From the cell containing the given text, extract its center point as [x, y] coordinate. 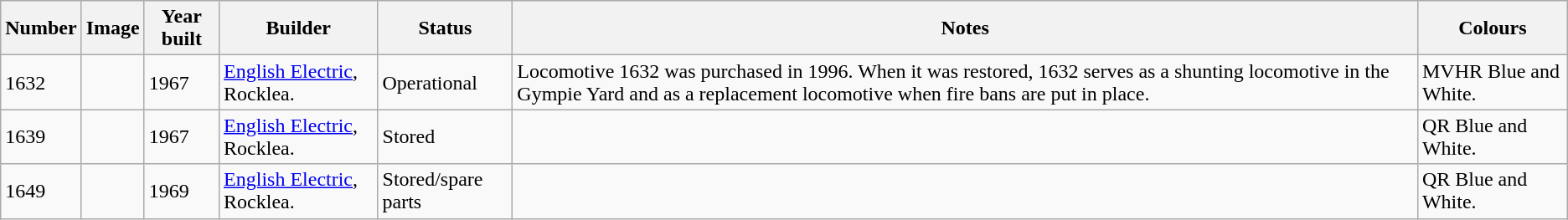
Year built [181, 28]
Image [112, 28]
Operational [446, 82]
1639 [41, 137]
MVHR Blue and White. [1493, 82]
Stored/spare parts [446, 191]
1969 [181, 191]
Stored [446, 137]
Notes [965, 28]
1632 [41, 82]
Builder [298, 28]
Number [41, 28]
1649 [41, 191]
Colours [1493, 28]
Status [446, 28]
